Detect which cell encompasses the target text, then output its (x, y) center coordinate. 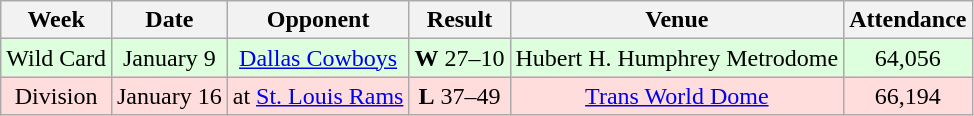
L 37–49 (460, 96)
Opponent (318, 20)
at St. Louis Rams (318, 96)
66,194 (908, 96)
Wild Card (56, 58)
Division (56, 96)
W 27–10 (460, 58)
Hubert H. Humphrey Metrodome (677, 58)
Attendance (908, 20)
Venue (677, 20)
Week (56, 20)
Result (460, 20)
Trans World Dome (677, 96)
January 16 (169, 96)
January 9 (169, 58)
Dallas Cowboys (318, 58)
64,056 (908, 58)
Date (169, 20)
